Detect which cell encompasses the target text, then output its [X, Y] center coordinate. 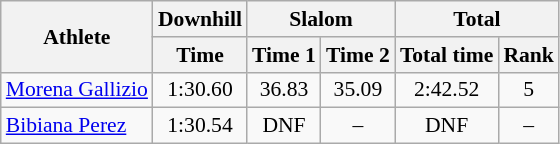
Total [477, 19]
1:30.54 [200, 126]
Slalom [321, 19]
Rank [528, 55]
Downhill [200, 19]
35.09 [358, 90]
Total time [446, 55]
Bibiana Perez [77, 126]
5 [528, 90]
Athlete [77, 36]
Time 1 [284, 55]
Time 2 [358, 55]
36.83 [284, 90]
Time [200, 55]
Morena Gallizio [77, 90]
2:42.52 [446, 90]
1:30.60 [200, 90]
